For the text-containing cell, return its midpoint in [x, y] coordinate format. 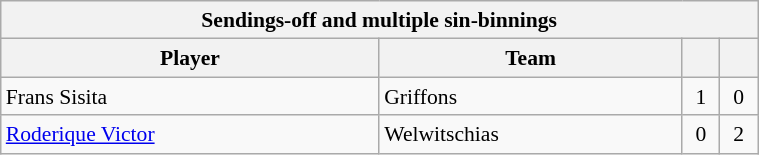
1 [701, 97]
Sendings-off and multiple sin-binnings [380, 20]
Roderique Victor [190, 135]
Team [530, 58]
Welwitschias [530, 135]
2 [739, 135]
Griffons [530, 97]
Frans Sisita [190, 97]
Player [190, 58]
